Determine the (x, y) coordinate at the center of the cell enclosing the given text.  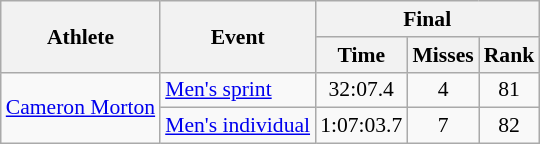
4 (442, 90)
Athlete (80, 36)
Final (427, 19)
Cameron Morton (80, 108)
Men's sprint (238, 90)
81 (510, 90)
Men's individual (238, 126)
Time (361, 55)
Misses (442, 55)
32:07.4 (361, 90)
7 (442, 126)
1:07:03.7 (361, 126)
82 (510, 126)
Rank (510, 55)
Event (238, 36)
